Scan for the cell matching the given text and deliver its (x, y) coordinate at center. 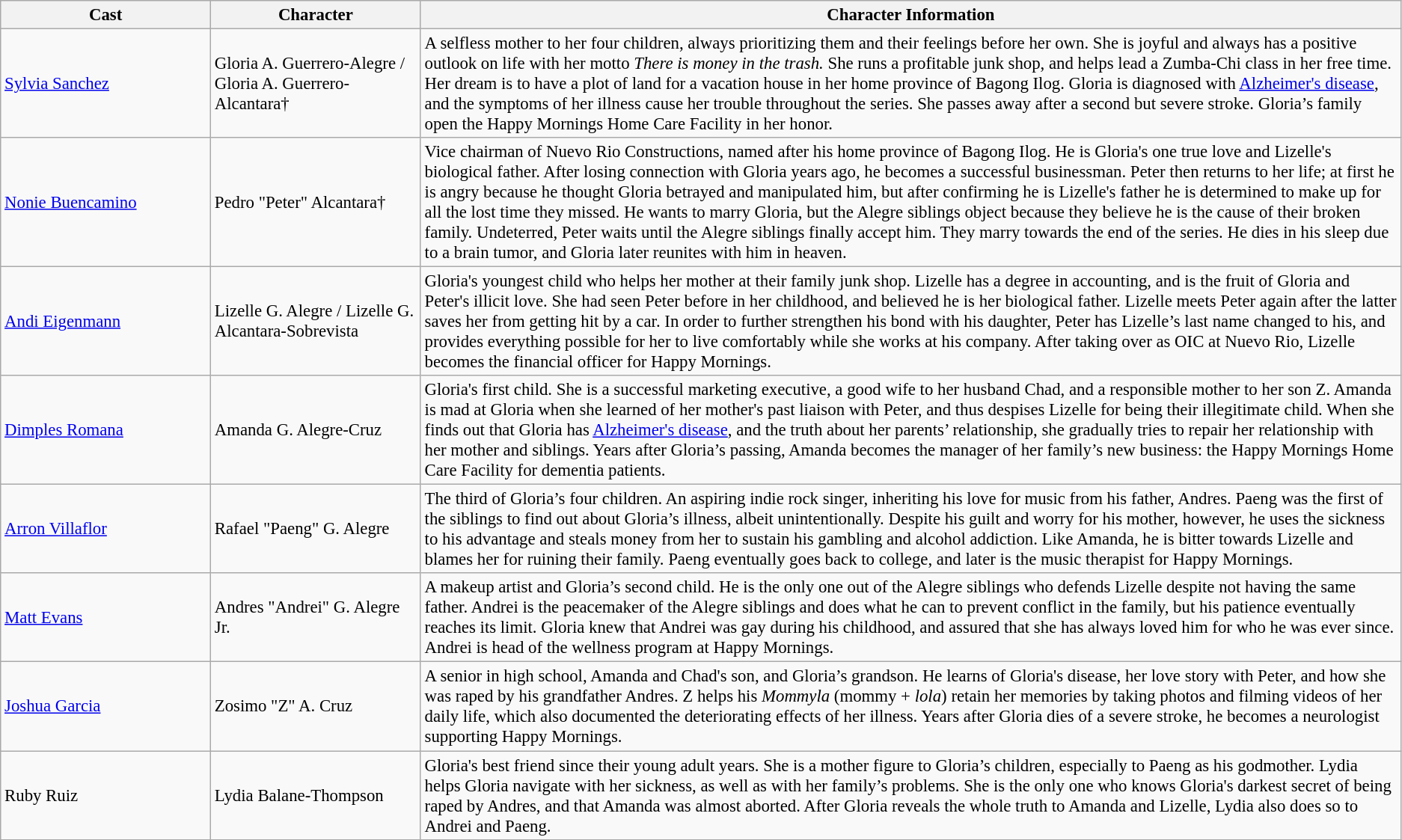
Andi Eigenmann (106, 322)
Dimples Romana (106, 430)
Cast (106, 15)
Arron Villaflor (106, 530)
Ruby Ruiz (106, 796)
Amanda G. Alegre-Cruz (316, 430)
Pedro "Peter" Alcantara† (316, 202)
Gloria A. Guerrero-Alegre / Gloria A. Guerrero-Alcantara† (316, 84)
Character Information (910, 15)
Joshua Garcia (106, 706)
Character (316, 15)
Zosimo "Z" A. Cruz (316, 706)
Matt Evans (106, 618)
Lydia Balane-Thompson (316, 796)
Andres "Andrei" G. Alegre Jr. (316, 618)
Rafael "Paeng" G. Alegre (316, 530)
Sylvia Sanchez (106, 84)
Lizelle G. Alegre / Lizelle G. Alcantara-Sobrevista (316, 322)
Nonie Buencamino (106, 202)
